Identify which cell holds the provided text, then report its [X, Y] central coordinate. 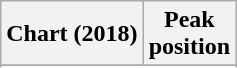
Peakposition [189, 34]
Chart (2018) [72, 34]
